Pinpoint the cell where the given text exists, returning its [x, y] midpoint coordinate. 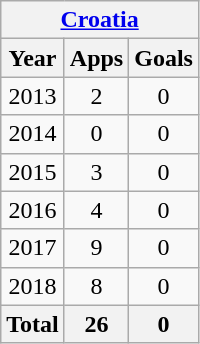
2014 [33, 134]
4 [96, 210]
Apps [96, 58]
Croatia [100, 20]
2017 [33, 248]
26 [96, 324]
2015 [33, 172]
Goals [164, 58]
3 [96, 172]
2013 [33, 96]
Year [33, 58]
8 [96, 286]
9 [96, 248]
2016 [33, 210]
2018 [33, 286]
Total [33, 324]
2 [96, 96]
